Capture the cell that displays the provided text and extract its [X, Y] central coordinate. 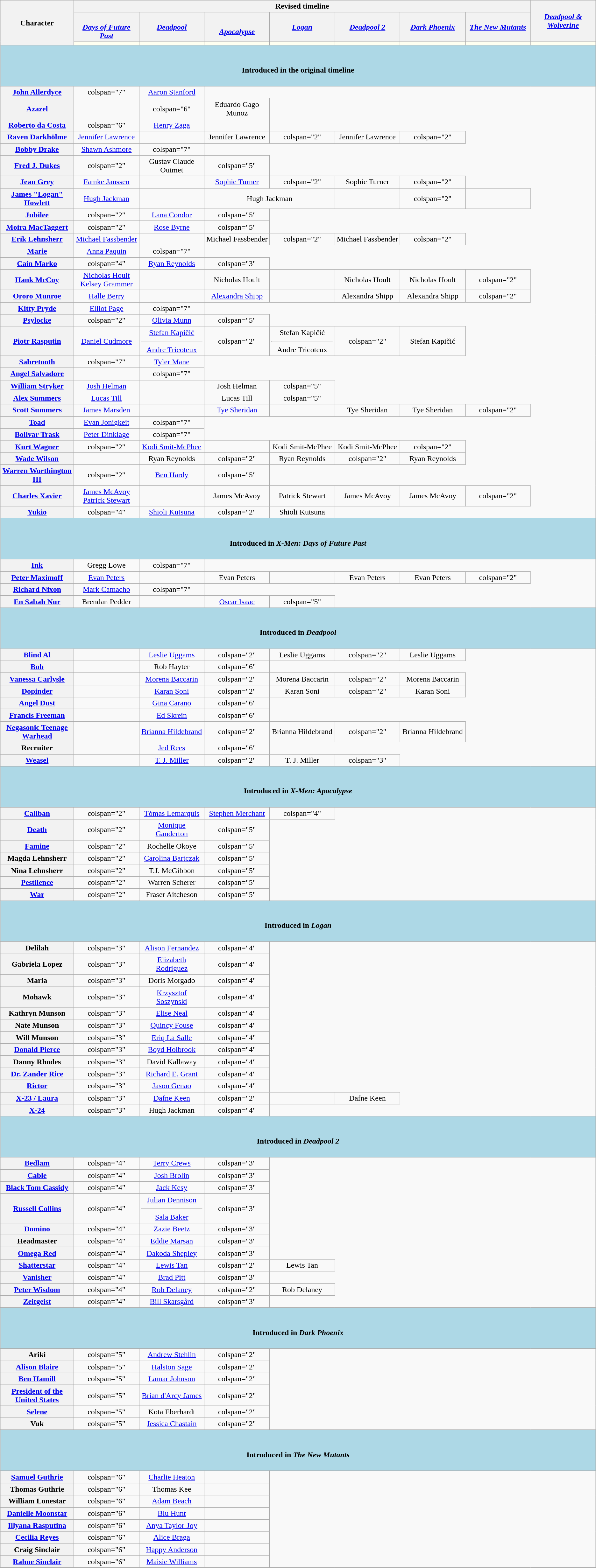
Alison Blaire [37, 1367]
Boyd Holbrook [172, 1050]
Elliot Page [106, 308]
Eddie Marsan [172, 1241]
Rictor [37, 1086]
Scott Summers [37, 410]
War [37, 894]
Jason Genao [172, 1086]
Shatterstar [37, 1265]
Blind Al [37, 655]
Craig Sinclair [37, 1550]
Introduced in The New Mutants [298, 1450]
Gina Carano [172, 703]
Charlie Heaton [172, 1477]
T.J. McGibbon [172, 870]
Introduced in Dark Phoenix [298, 1328]
Brian d'Arcy James [172, 1396]
Olivia Munn [172, 320]
David Kallaway [172, 1062]
Vanessa Carlysle [37, 679]
Dopinder [37, 691]
Kathryn Munson [37, 1013]
Gabriela Lopez [37, 964]
James McAvoyPatrick Stewart [106, 496]
Rochelle Okoye [172, 846]
Logan [302, 27]
Gregg Lowe [106, 565]
Piotr Rasputin [37, 341]
Stefan Kapičić [432, 341]
Evan Jonigkeit [106, 422]
Francis Freeman [37, 715]
Warren Worthington III [37, 475]
Introduced in X-Men: Days of Future Past [298, 539]
Dark Phoenix [432, 27]
Danielle Moonstar [37, 1513]
Illyana Rasputina [37, 1525]
Mark Camacho [106, 590]
Famine [37, 846]
Alison Fernandez [172, 948]
Recruiter [37, 748]
Introduced in X-Men: Apocalypse [298, 787]
Andrew Stehlin [172, 1355]
Hank McCoy [37, 280]
Will Munson [37, 1038]
Anya Taylor-Joy [172, 1525]
Eriq La Salle [172, 1038]
Wade Wilson [37, 458]
Halston Sage [172, 1367]
Halle Berry [106, 296]
Delilah [37, 948]
Thomas Guthrie [37, 1489]
Mohawk [37, 997]
Days of Future Past [106, 27]
Raven Darkhölme [37, 137]
Apocalypse [237, 27]
Character [37, 23]
Headmaster [37, 1241]
Jessica Chastain [172, 1424]
Death [37, 830]
Thomas Kee [172, 1489]
Cable [37, 1175]
Ororo Munroe [37, 296]
Terry Crews [172, 1163]
Introduced in Deadpool [298, 628]
Zazie Beetz [172, 1229]
Bolivar Trask [37, 434]
Pestilence [37, 882]
Richard E. Grant [172, 1074]
Rob Hayter [172, 667]
James Marsden [106, 410]
Lamar Johnson [172, 1379]
Patrick Stewart [302, 496]
The New Mutants [498, 27]
Azazel [37, 109]
Jubilee [37, 215]
Peter Maximoff [37, 577]
Danny Rhodes [37, 1062]
Deadpool & Wolverine [563, 21]
Ink [37, 565]
Gustav Claude Ouimet [172, 165]
Josh Brolin [172, 1175]
Maria [37, 980]
Fred J. Dukes [37, 165]
Erik Lehnsherr [37, 239]
Selene [37, 1412]
Angel Dust [37, 703]
Vuk [37, 1424]
Jean Grey [37, 182]
Domino [37, 1229]
Adam Beach [172, 1501]
Cecilia Reyes [37, 1537]
Marie [37, 251]
Magda Lehnsherr [37, 858]
Lana Condor [172, 215]
Julian DennisonSala Baker [172, 1208]
Ben Hardy [172, 475]
Oscar Isaac [237, 602]
Toad [37, 422]
Peter Dinklage [106, 434]
Ben Hamill [37, 1379]
X-23 / Laura [37, 1098]
Angel Salvadore [37, 374]
Ariki [37, 1355]
Cain Marko [37, 263]
Russell Collins [37, 1208]
Introduced in Deadpool 2 [298, 1137]
Elizabeth Rodriguez [172, 964]
Alice Braga [172, 1537]
Introduced in the original timeline [298, 66]
Roberto da Costa [37, 125]
Weasel [37, 760]
Rahne Sinclair [37, 1562]
Henry Zaga [172, 125]
William Lonestar [37, 1501]
Blu Hunt [172, 1513]
Psylocke [37, 320]
Moira MacTaggert [37, 227]
Shawn Ashmore [106, 149]
Sabretooth [37, 362]
Donald Pierce [37, 1050]
Quincy Fouse [172, 1025]
Daniel Cudmore [106, 341]
Jack Kesy [172, 1187]
Bill Skarsgård [172, 1302]
Yukio [37, 512]
Bob [37, 667]
Jed Rees [172, 748]
Tyler Mane [172, 362]
Elise Neal [172, 1013]
Warren Scherer [172, 882]
Revised timeline [302, 6]
Anna Paquin [106, 251]
Kitty Pryde [37, 308]
Nina Lehnsherr [37, 870]
Brad Pitt [172, 1277]
Richard Nixon [37, 590]
Peter Wisdom [37, 1290]
Negasonic Teenage Warhead [37, 732]
John Allerdyce [37, 92]
Brendan Pedder [106, 602]
Tómas Lemarquis [172, 813]
Charles Xavier [37, 496]
Samuel Guthrie [37, 1477]
Introduced in Logan [298, 921]
X-24 [37, 1110]
Bedlam [37, 1163]
Monique Ganderton [172, 830]
Rose Byrne [172, 227]
Carolina Bartczak [172, 858]
James "Logan" Howlett [37, 199]
Stephen Merchant [237, 813]
Aaron Stanford [172, 92]
Dr. Zander Rice [37, 1074]
Maisie Williams [172, 1562]
William Stryker [37, 386]
Deadpool [172, 27]
Zeitgeist [37, 1302]
Nate Munson [37, 1025]
Ed Skrein [172, 715]
Bobby Drake [37, 149]
Happy Anderson [172, 1550]
Alex Summers [37, 398]
En Sabah Nur [37, 602]
President of the United States [37, 1396]
Eduardo Gago Munoz [237, 109]
Nicholas HoultKelsey Grammer [106, 280]
Famke Janssen [106, 182]
Fraser Aitcheson [172, 894]
Deadpool 2 [367, 27]
Caliban [37, 813]
Kurt Wagner [37, 446]
Black Tom Cassidy [37, 1187]
Omega Red [37, 1253]
Vanisher [37, 1277]
Kota Eberhardt [172, 1412]
Krzysztof Soszynski [172, 997]
Doris Morgado [172, 980]
Dakoda Shepley [172, 1253]
